Pinpoint the cell where the given text exists, returning its [X, Y] midpoint coordinate. 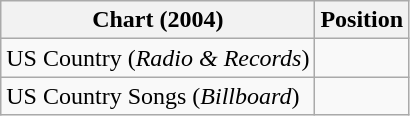
US Country Songs (Billboard) [158, 96]
Chart (2004) [158, 20]
Position [362, 20]
US Country (Radio & Records) [158, 58]
